Return the (X, Y) coordinate for the center point of the cell that contains the specified text.  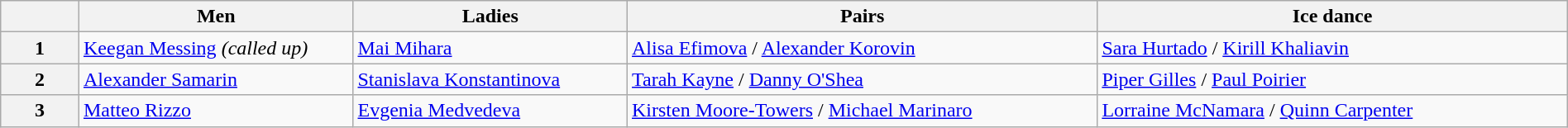
Ladies (490, 17)
Pairs (863, 17)
1 (40, 48)
Men (216, 17)
Tarah Kayne / Danny O'Shea (863, 79)
Keegan Messing (called up) (216, 48)
Mai Mihara (490, 48)
Matteo Rizzo (216, 111)
Alisa Efimova / Alexander Korovin (863, 48)
Kirsten Moore-Towers / Michael Marinaro (863, 111)
Ice dance (1332, 17)
Stanislava Konstantinova (490, 79)
Evgenia Medvedeva (490, 111)
Sara Hurtado / Kirill Khaliavin (1332, 48)
2 (40, 79)
Piper Gilles / Paul Poirier (1332, 79)
Alexander Samarin (216, 79)
Lorraine McNamara / Quinn Carpenter (1332, 111)
3 (40, 111)
